Return the [x, y] coordinate for the center point of the cell that contains the specified text.  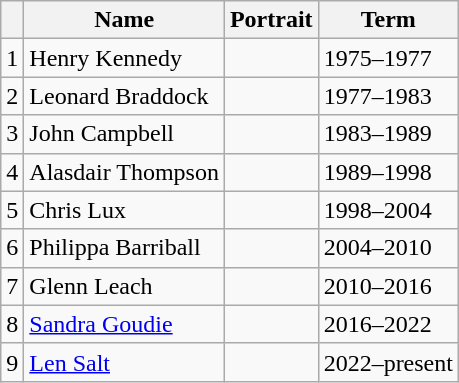
Chris Lux [124, 210]
Portrait [271, 20]
Term [388, 20]
3 [12, 134]
9 [12, 362]
4 [12, 172]
6 [12, 248]
1989–1998 [388, 172]
1983–1989 [388, 134]
5 [12, 210]
Philippa Barriball [124, 248]
2016–2022 [388, 324]
John Campbell [124, 134]
Alasdair Thompson [124, 172]
2004–2010 [388, 248]
7 [12, 286]
Glenn Leach [124, 286]
2022–present [388, 362]
8 [12, 324]
Name [124, 20]
1977–1983 [388, 96]
1 [12, 58]
Sandra Goudie [124, 324]
Len Salt [124, 362]
2010–2016 [388, 286]
Leonard Braddock [124, 96]
2 [12, 96]
Henry Kennedy [124, 58]
1998–2004 [388, 210]
1975–1977 [388, 58]
